Scan for the cell matching the given text and deliver its (X, Y) coordinate at center. 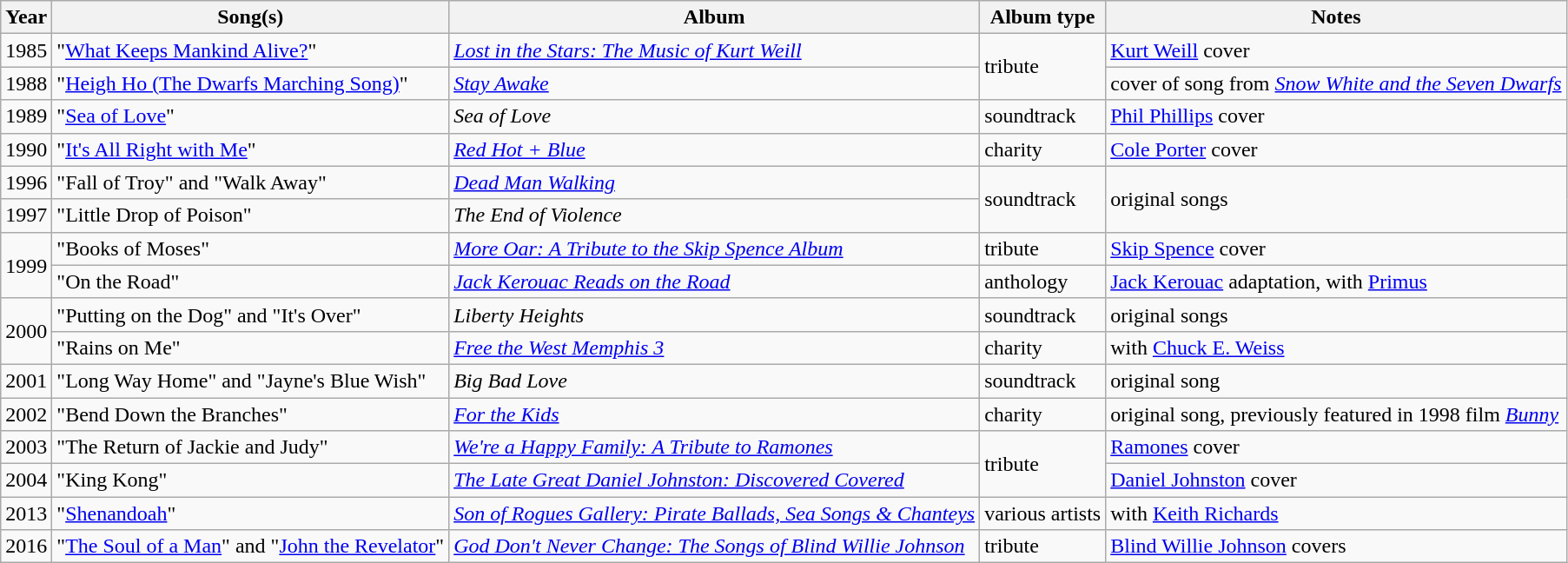
The Late Great Daniel Johnston: Discovered Covered (714, 480)
Album (714, 17)
Song(s) (250, 17)
Red Hot + Blue (714, 149)
More Oar: A Tribute to the Skip Spence Album (714, 248)
Liberty Heights (714, 315)
Phil Phillips cover (1336, 116)
"Fall of Troy" and "Walk Away" (250, 182)
Album type (1042, 17)
with Chuck E. Weiss (1336, 348)
"Sea of Love" (250, 116)
"Little Drop of Poison" (250, 215)
1997 (26, 215)
various artists (1042, 513)
"On the Road" (250, 281)
1996 (26, 182)
1988 (26, 83)
"The Return of Jackie and Judy" (250, 447)
anthology (1042, 281)
The End of Violence (714, 215)
2000 (26, 331)
"Books of Moses" (250, 248)
1985 (26, 50)
1990 (26, 149)
2004 (26, 480)
Dead Man Walking (714, 182)
1989 (26, 116)
2002 (26, 414)
Cole Porter cover (1336, 149)
original song, previously featured in 1998 film Bunny (1336, 414)
original song (1336, 381)
"Putting on the Dog" and "It's Over" (250, 315)
Kurt Weill cover (1336, 50)
2001 (26, 381)
"Heigh Ho (The Dwarfs Marching Song)" (250, 83)
"It's All Right with Me" (250, 149)
Jack Kerouac adaptation, with Primus (1336, 281)
"Shenandoah" (250, 513)
Free the West Memphis 3 (714, 348)
Stay Awake (714, 83)
"Long Way Home" and "Jayne's Blue Wish" (250, 381)
"The Soul of a Man" and "John the Revelator" (250, 546)
Year (26, 17)
Blind Willie Johnson covers (1336, 546)
God Don't Never Change: The Songs of Blind Willie Johnson (714, 546)
2016 (26, 546)
Lost in the Stars: The Music of Kurt Weill (714, 50)
2013 (26, 513)
We're a Happy Family: A Tribute to Ramones (714, 447)
Big Bad Love (714, 381)
Jack Kerouac Reads on the Road (714, 281)
Ramones cover (1336, 447)
For the Kids (714, 414)
with Keith Richards (1336, 513)
"King Kong" (250, 480)
"What Keeps Mankind Alive?" (250, 50)
Daniel Johnston cover (1336, 480)
Skip Spence cover (1336, 248)
"Bend Down the Branches" (250, 414)
2003 (26, 447)
"Rains on Me" (250, 348)
cover of song from Snow White and the Seven Dwarfs (1336, 83)
Son of Rogues Gallery: Pirate Ballads, Sea Songs & Chanteys (714, 513)
Sea of Love (714, 116)
1999 (26, 265)
Notes (1336, 17)
